Provide the (X, Y) coordinate of the cell's center where the given text is located.  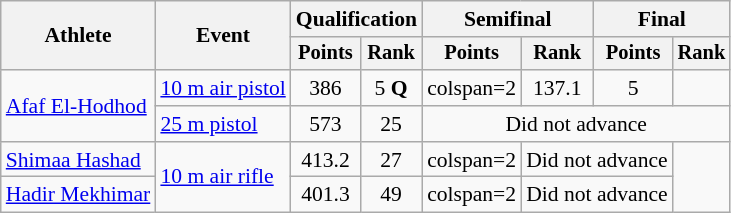
5 (632, 88)
Event (222, 36)
Afaf El-Hodhod (78, 106)
401.3 (326, 195)
573 (326, 124)
Shimaa Hashad (78, 160)
386 (326, 88)
25 m pistol (222, 124)
25 (391, 124)
Athlete (78, 36)
27 (391, 160)
413.2 (326, 160)
5 Q (391, 88)
Hadir Mekhimar (78, 195)
10 m air rifle (222, 178)
10 m air pistol (222, 88)
137.1 (557, 88)
Qualification (356, 19)
Final (662, 19)
Semifinal (508, 19)
49 (391, 195)
